Extract the [x, y] coordinate from the center of the cell holding the provided text.  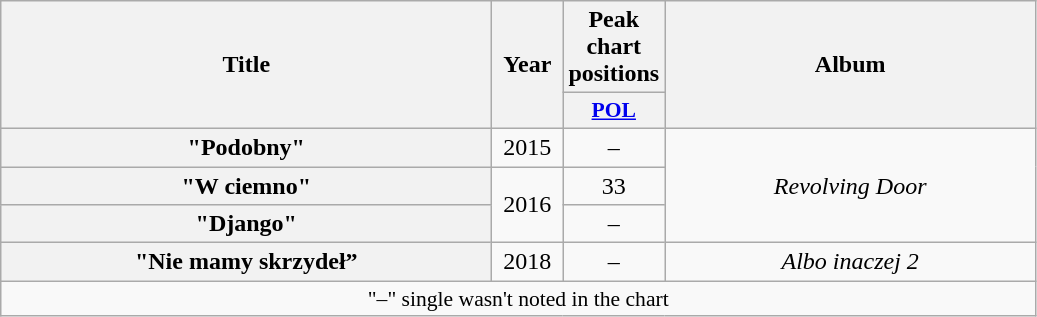
2015 [528, 147]
2016 [528, 204]
Revolving Door [850, 185]
"Nie mamy skrzydeł” [246, 262]
Albo inaczej 2 [850, 262]
33 [614, 185]
"Django" [246, 224]
2018 [528, 262]
POL [614, 111]
"W ciemno" [246, 185]
Album [850, 65]
"Podobny" [246, 147]
"–" single wasn't noted in the chart [518, 299]
Peak chart positions [614, 47]
Title [246, 65]
Year [528, 65]
